Locate the cell with the specified text and output its [x, y] center coordinate. 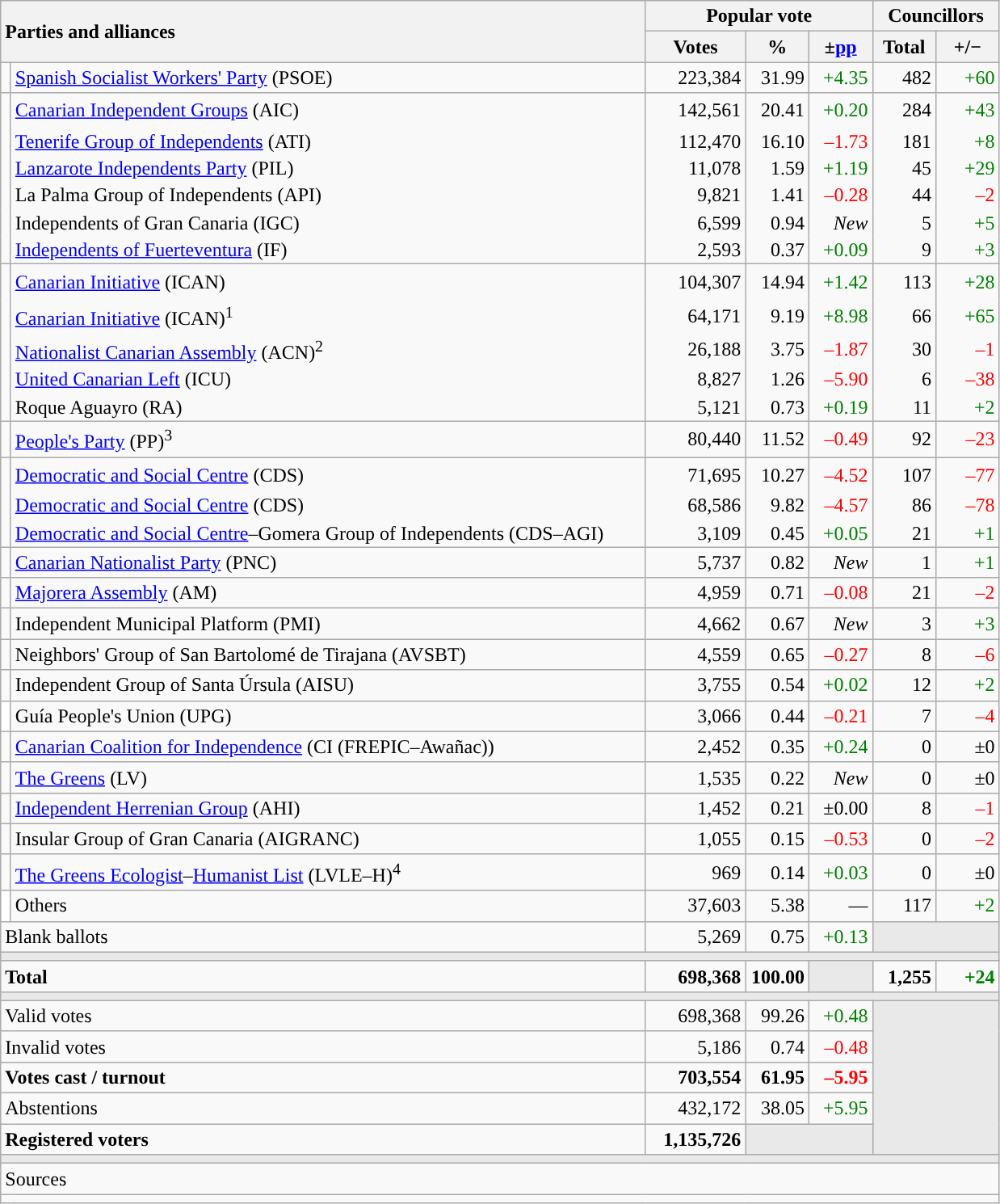
Independent Municipal Platform (PMI) [328, 624]
People's Party (PP)3 [328, 440]
Councillors [935, 16]
16.10 [777, 141]
+0.02 [840, 685]
Valid votes [323, 1016]
–0.28 [840, 196]
–6 [968, 655]
3.75 [777, 350]
–4.57 [840, 506]
703,554 [695, 1077]
80,440 [695, 440]
66 [905, 316]
–78 [968, 506]
–0.48 [840, 1046]
Lanzarote Independents Party (PIL) [328, 169]
La Palma Group of Independents (API) [328, 196]
9.82 [777, 506]
+0.48 [840, 1016]
9 [905, 250]
0.75 [777, 937]
Others [328, 906]
9,821 [695, 196]
Canarian Nationalist Party (PNC) [328, 562]
+0.24 [840, 747]
Popular vote [759, 16]
0.45 [777, 533]
0.44 [777, 716]
482 [905, 78]
5,269 [695, 937]
38.05 [777, 1109]
Independents of Fuerteventura (IF) [328, 250]
Abstentions [323, 1109]
+43 [968, 110]
10.27 [777, 475]
Independents of Gran Canaria (IGC) [328, 223]
Independent Herrenian Group (AHI) [328, 808]
100.00 [777, 976]
Guía People's Union (UPG) [328, 716]
+65 [968, 316]
1,255 [905, 976]
5,737 [695, 562]
% [777, 47]
+0.09 [840, 250]
223,384 [695, 78]
64,171 [695, 316]
Canarian Initiative (ICAN) [328, 281]
Invalid votes [323, 1046]
Votes cast / turnout [323, 1077]
0.21 [777, 808]
0.71 [777, 593]
Sources [500, 1179]
92 [905, 440]
5.38 [777, 906]
1.26 [777, 380]
0.14 [777, 873]
+1.42 [840, 281]
Independent Group of Santa Úrsula (AISU) [328, 685]
3,755 [695, 685]
Tenerife Group of Independents (ATI) [328, 141]
Canarian Initiative (ICAN)1 [328, 316]
+24 [968, 976]
6 [905, 380]
5 [905, 223]
9.19 [777, 316]
45 [905, 169]
+8 [968, 141]
–5.90 [840, 380]
+0.03 [840, 873]
0.67 [777, 624]
0.15 [777, 839]
3,109 [695, 533]
–77 [968, 475]
–0.53 [840, 839]
71,695 [695, 475]
113 [905, 281]
20.41 [777, 110]
Canarian Independent Groups (AIC) [328, 110]
–4.52 [840, 475]
+4.35 [840, 78]
Nationalist Canarian Assembly (ACN)2 [328, 350]
1.59 [777, 169]
0.82 [777, 562]
Majorera Assembly (AM) [328, 593]
432,172 [695, 1109]
Spanish Socialist Workers' Party (PSOE) [328, 78]
0.94 [777, 223]
+5.95 [840, 1109]
8,827 [695, 380]
181 [905, 141]
104,307 [695, 281]
–0.49 [840, 440]
61.95 [777, 1077]
4,959 [695, 593]
37,603 [695, 906]
1,135,726 [695, 1139]
United Canarian Left (ICU) [328, 380]
2,452 [695, 747]
1.41 [777, 196]
–1.73 [840, 141]
+60 [968, 78]
4,662 [695, 624]
+28 [968, 281]
0.35 [777, 747]
Democratic and Social Centre–Gomera Group of Independents (CDS–AGI) [328, 533]
–0.08 [840, 593]
1 [905, 562]
+1.19 [840, 169]
1,452 [695, 808]
Insular Group of Gran Canaria (AIGRANC) [328, 839]
969 [695, 873]
0.65 [777, 655]
11.52 [777, 440]
14.94 [777, 281]
6,599 [695, 223]
117 [905, 906]
4,559 [695, 655]
Canarian Coalition for Independence (CI (FREPIC–Awañac)) [328, 747]
Votes [695, 47]
7 [905, 716]
284 [905, 110]
5,121 [695, 407]
— [840, 906]
+0.19 [840, 407]
+/− [968, 47]
68,586 [695, 506]
99.26 [777, 1016]
142,561 [695, 110]
–0.21 [840, 716]
0.54 [777, 685]
0.73 [777, 407]
Neighbors' Group of San Bartolomé de Tirajana (AVSBT) [328, 655]
+0.20 [840, 110]
–23 [968, 440]
Blank ballots [323, 937]
86 [905, 506]
0.74 [777, 1046]
–4 [968, 716]
12 [905, 685]
–0.27 [840, 655]
107 [905, 475]
3,066 [695, 716]
11 [905, 407]
Roque Aguayro (RA) [328, 407]
+8.98 [840, 316]
±pp [840, 47]
0.22 [777, 777]
26,188 [695, 350]
5,186 [695, 1046]
30 [905, 350]
±0.00 [840, 808]
112,470 [695, 141]
44 [905, 196]
The Greens Ecologist–Humanist List (LVLE–H)4 [328, 873]
–38 [968, 380]
Registered voters [323, 1139]
The Greens (LV) [328, 777]
–1.87 [840, 350]
31.99 [777, 78]
+0.05 [840, 533]
1,055 [695, 839]
0.37 [777, 250]
Parties and alliances [323, 32]
1,535 [695, 777]
+29 [968, 169]
–5.95 [840, 1077]
11,078 [695, 169]
+5 [968, 223]
3 [905, 624]
2,593 [695, 250]
+0.13 [840, 937]
